Detect which cell encompasses the target text, then output its [x, y] center coordinate. 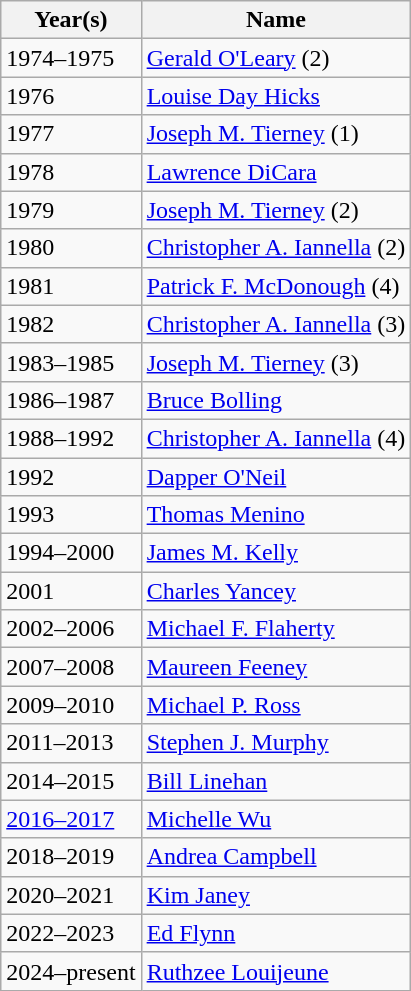
1979 [71, 210]
Bruce Bolling [276, 400]
1978 [71, 172]
2001 [71, 591]
Patrick F. McDonough (4) [276, 286]
Stephen J. Murphy [276, 743]
James M. Kelly [276, 553]
Ruthzee Louijeune [276, 971]
1981 [71, 286]
2002–2006 [71, 629]
1977 [71, 134]
2018–2019 [71, 857]
Louise Day Hicks [276, 96]
Michael P. Ross [276, 705]
1974–1975 [71, 58]
Christopher A. Iannella (4) [276, 438]
2014–2015 [71, 781]
Thomas Menino [276, 515]
Michelle Wu [276, 819]
Joseph M. Tierney (1) [276, 134]
Maureen Feeney [276, 667]
2016–2017 [71, 819]
Lawrence DiCara [276, 172]
Joseph M. Tierney (2) [276, 210]
2022–2023 [71, 933]
1986–1987 [71, 400]
Christopher A. Iannella (2) [276, 248]
Bill Linehan [276, 781]
2007–2008 [71, 667]
Gerald O'Leary (2) [276, 58]
Michael F. Flaherty [276, 629]
1983–1985 [71, 362]
2009–2010 [71, 705]
1994–2000 [71, 553]
Andrea Campbell [276, 857]
Ed Flynn [276, 933]
1993 [71, 515]
Kim Janey [276, 895]
Christopher A. Iannella (3) [276, 324]
2024–present [71, 971]
1982 [71, 324]
1976 [71, 96]
1988–1992 [71, 438]
2011–2013 [71, 743]
2020–2021 [71, 895]
1980 [71, 248]
Dapper O'Neil [276, 477]
1992 [71, 477]
Year(s) [71, 20]
Charles Yancey [276, 591]
Name [276, 20]
Joseph M. Tierney (3) [276, 362]
